Search for the cell housing the specified text and yield its [x, y] center coordinate. 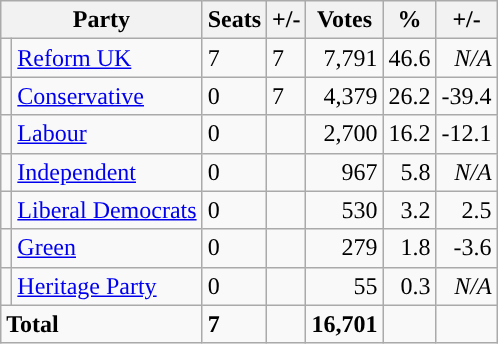
2,700 [344, 134]
26.2 [410, 96]
Conservative [107, 96]
3.2 [410, 210]
Independent [107, 172]
16.2 [410, 134]
Total [102, 324]
16,701 [344, 324]
7,791 [344, 58]
Labour [107, 134]
Party [102, 20]
46.6 [410, 58]
1.8 [410, 248]
-12.1 [466, 134]
Liberal Democrats [107, 210]
Heritage Party [107, 286]
279 [344, 248]
5.8 [410, 172]
Reform UK [107, 58]
2.5 [466, 210]
% [410, 20]
Votes [344, 20]
0.3 [410, 286]
-3.6 [466, 248]
967 [344, 172]
55 [344, 286]
Green [107, 248]
Seats [234, 20]
530 [344, 210]
-39.4 [466, 96]
4,379 [344, 96]
